Determine the (X, Y) coordinate at the center of the cell enclosing the given text.  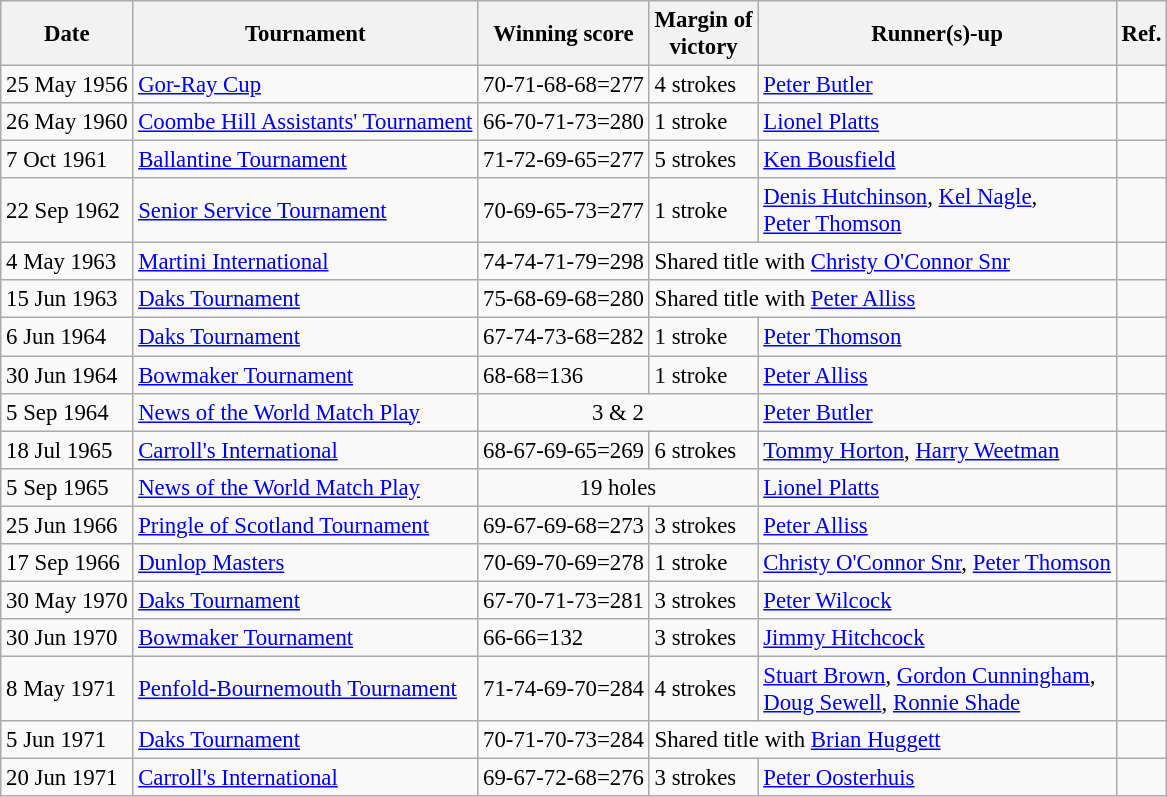
Runner(s)-up (937, 34)
Margin ofvictory (704, 34)
Senior Service Tournament (306, 210)
22 Sep 1962 (67, 210)
Shared title with Brian Huggett (882, 740)
Martini International (306, 262)
70-69-65-73=277 (564, 210)
75-68-69-68=280 (564, 299)
6 strokes (704, 450)
25 May 1956 (67, 85)
26 May 1960 (67, 122)
Gor-Ray Cup (306, 85)
Dunlop Masters (306, 563)
3 & 2 (618, 412)
69-67-69-68=273 (564, 525)
19 holes (618, 487)
4 May 1963 (67, 262)
70-71-68-68=277 (564, 85)
Tournament (306, 34)
Pringle of Scotland Tournament (306, 525)
68-67-69-65=269 (564, 450)
5 strokes (704, 160)
66-70-71-73=280 (564, 122)
Peter Wilcock (937, 600)
71-74-69-70=284 (564, 688)
68-68=136 (564, 375)
69-67-72-68=276 (564, 778)
30 May 1970 (67, 600)
Ballantine Tournament (306, 160)
74-74-71-79=298 (564, 262)
67-70-71-73=281 (564, 600)
Coombe Hill Assistants' Tournament (306, 122)
Christy O'Connor Snr, Peter Thomson (937, 563)
6 Jun 1964 (67, 337)
5 Sep 1964 (67, 412)
Stuart Brown, Gordon Cunningham, Doug Sewell, Ronnie Shade (937, 688)
5 Jun 1971 (67, 740)
67-74-73-68=282 (564, 337)
30 Jun 1964 (67, 375)
Denis Hutchinson, Kel Nagle, Peter Thomson (937, 210)
Jimmy Hitchcock (937, 638)
Date (67, 34)
Winning score (564, 34)
7 Oct 1961 (67, 160)
70-69-70-69=278 (564, 563)
Tommy Horton, Harry Weetman (937, 450)
5 Sep 1965 (67, 487)
Penfold-Bournemouth Tournament (306, 688)
30 Jun 1970 (67, 638)
Peter Thomson (937, 337)
Shared title with Christy O'Connor Snr (882, 262)
71-72-69-65=277 (564, 160)
Shared title with Peter Alliss (882, 299)
17 Sep 1966 (67, 563)
Ref. (1141, 34)
25 Jun 1966 (67, 525)
20 Jun 1971 (67, 778)
66-66=132 (564, 638)
8 May 1971 (67, 688)
70-71-70-73=284 (564, 740)
15 Jun 1963 (67, 299)
18 Jul 1965 (67, 450)
Ken Bousfield (937, 160)
Peter Oosterhuis (937, 778)
